For the text-containing cell, return its midpoint in [x, y] coordinate format. 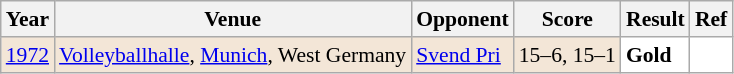
1972 [28, 55]
Score [568, 19]
Result [656, 19]
15–6, 15–1 [568, 55]
Gold [656, 55]
Opponent [462, 19]
Svend Pri [462, 55]
Volleyballhalle, Munich, West Germany [232, 55]
Year [28, 19]
Venue [232, 19]
Ref [711, 19]
